Pinpoint the cell where the given text exists, returning its (x, y) midpoint coordinate. 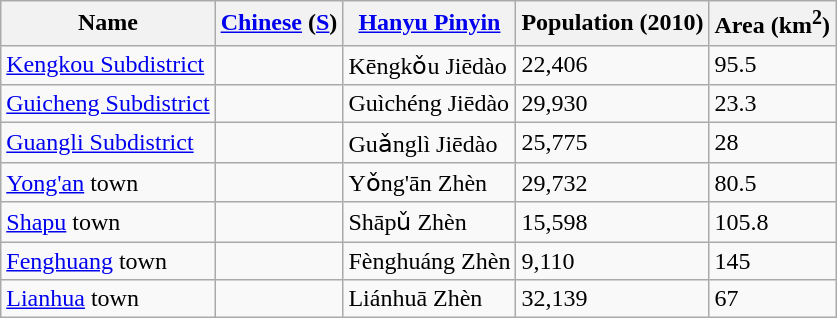
Lianhua town (108, 299)
Kengkou Subdistrict (108, 65)
Fenghuang town (108, 261)
Shāpǔ Zhèn (430, 222)
9,110 (612, 261)
29,930 (612, 104)
Guǎnglì Jiēdào (430, 143)
Area (km2) (772, 24)
67 (772, 299)
28 (772, 143)
Kēngkǒu Jiēdào (430, 65)
29,732 (612, 182)
22,406 (612, 65)
Chinese (S) (279, 24)
Name (108, 24)
25,775 (612, 143)
Guicheng Subdistrict (108, 104)
Shapu town (108, 222)
Guìchéng Jiēdào (430, 104)
Fènghuáng Zhèn (430, 261)
Population (2010) (612, 24)
Yong'an town (108, 182)
80.5 (772, 182)
Yǒng'ān Zhèn (430, 182)
15,598 (612, 222)
32,139 (612, 299)
145 (772, 261)
Liánhuā Zhèn (430, 299)
105.8 (772, 222)
Guangli Subdistrict (108, 143)
Hanyu Pinyin (430, 24)
95.5 (772, 65)
23.3 (772, 104)
